Extract the (x, y) coordinate from the center of the cell holding the provided text.  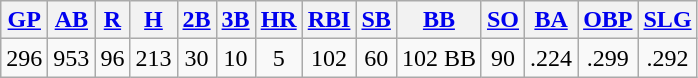
60 (376, 58)
90 (502, 58)
OBP (608, 20)
BA (552, 20)
H (154, 20)
SLG (668, 20)
2B (196, 20)
3B (236, 20)
953 (72, 58)
213 (154, 58)
RBI (329, 20)
SO (502, 20)
10 (236, 58)
AB (72, 20)
96 (112, 58)
30 (196, 58)
HR (278, 20)
.292 (668, 58)
5 (278, 58)
.299 (608, 58)
102 (329, 58)
R (112, 20)
BB (438, 20)
SB (376, 20)
102 BB (438, 58)
GP (24, 20)
296 (24, 58)
.224 (552, 58)
